Find where the given text appears and provide that cell's center as [x, y] coordinate. 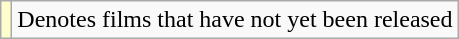
Denotes films that have not yet been released [235, 20]
